Provide the (X, Y) coordinate of the cell's center where the given text is located.  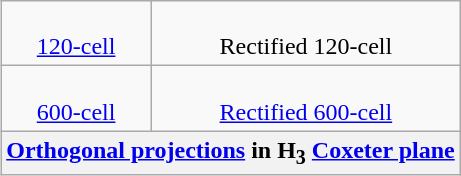
Rectified 120-cell (306, 34)
Rectified 600-cell (306, 98)
Orthogonal projections in H3 Coxeter plane (231, 153)
120-cell (76, 34)
600-cell (76, 98)
